Extract the [X, Y] coordinate from the center of the cell holding the provided text.  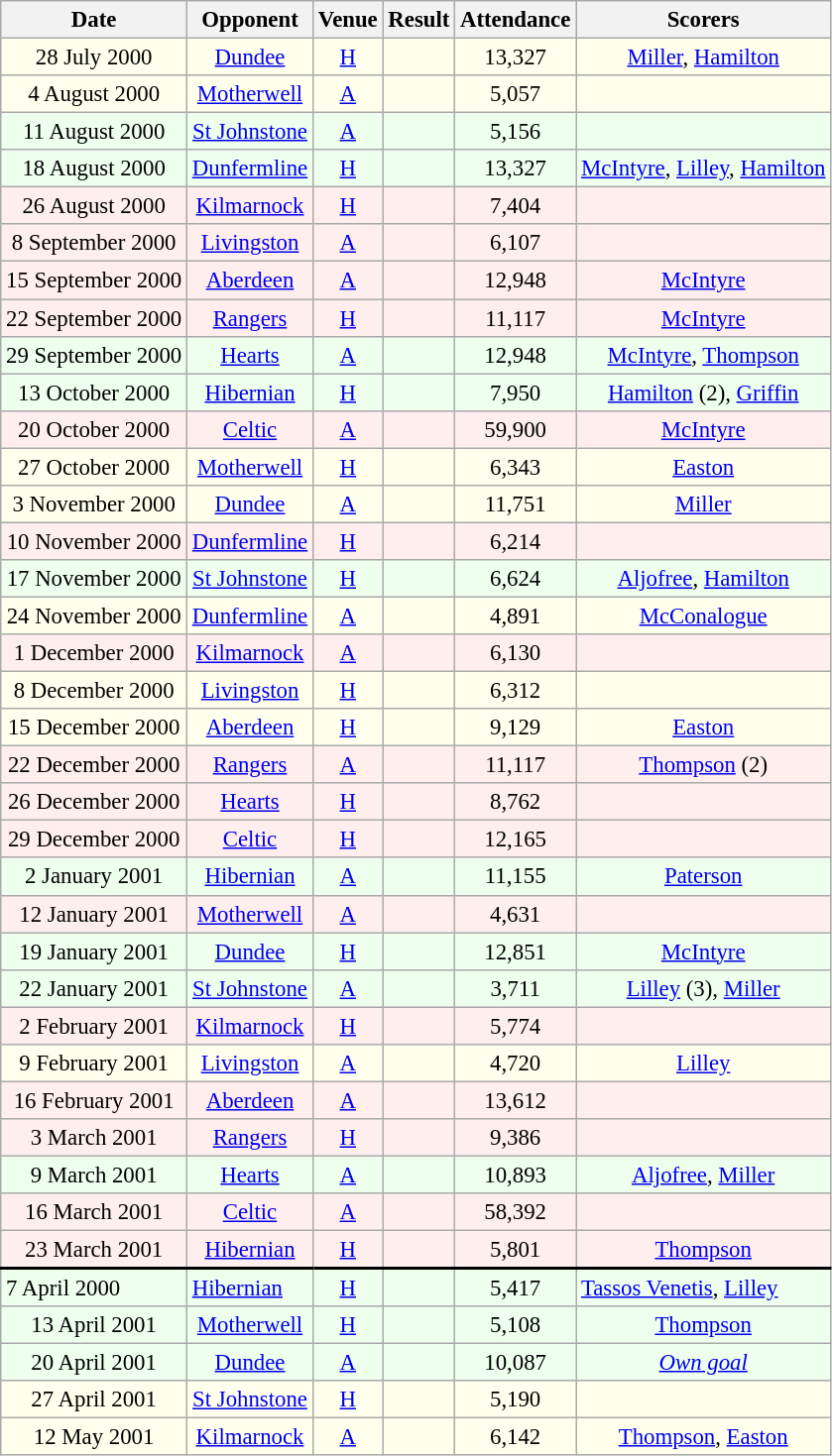
22 September 2000 [94, 318]
Date [94, 20]
Scorers [704, 20]
6,214 [516, 541]
4,631 [516, 914]
Aljofree, Miller [704, 1175]
Miller, Hamilton [704, 57]
5,417 [516, 1288]
16 March 2001 [94, 1212]
26 August 2000 [94, 206]
5,057 [516, 94]
18 August 2000 [94, 168]
Attendance [516, 20]
5,190 [516, 1400]
20 October 2000 [94, 429]
6,130 [516, 653]
10 November 2000 [94, 541]
9 March 2001 [94, 1175]
Tassos Venetis, Lilley [704, 1288]
2 January 2001 [94, 877]
11,155 [516, 877]
29 September 2000 [94, 355]
4,720 [516, 1064]
3 March 2001 [94, 1138]
20 April 2001 [94, 1363]
4 August 2000 [94, 94]
13,612 [516, 1100]
15 September 2000 [94, 280]
Aljofree, Hamilton [704, 579]
8,762 [516, 802]
10,893 [516, 1175]
9,129 [516, 728]
27 October 2000 [94, 467]
11,751 [516, 504]
Opponent [250, 20]
McIntyre, Thompson [704, 355]
5,801 [516, 1250]
12 May 2001 [94, 1437]
Venue [349, 20]
16 February 2001 [94, 1100]
Paterson [704, 877]
10,087 [516, 1363]
Hamilton (2), Griffin [704, 392]
12 January 2001 [94, 914]
27 April 2001 [94, 1400]
17 November 2000 [94, 579]
3,711 [516, 988]
12,165 [516, 840]
7,404 [516, 206]
7,950 [516, 392]
8 December 2000 [94, 691]
15 December 2000 [94, 728]
5,774 [516, 1026]
6,142 [516, 1437]
6,107 [516, 243]
29 December 2000 [94, 840]
9,386 [516, 1138]
Lilley [704, 1064]
3 November 2000 [94, 504]
8 September 2000 [94, 243]
58,392 [516, 1212]
7 April 2000 [94, 1288]
6,343 [516, 467]
Result [418, 20]
59,900 [516, 429]
Thompson (2) [704, 765]
Own goal [704, 1363]
McConalogue [704, 616]
5,108 [516, 1325]
9 February 2001 [94, 1064]
12,851 [516, 952]
13 October 2000 [94, 392]
6,624 [516, 579]
26 December 2000 [94, 802]
6,312 [516, 691]
Thompson, Easton [704, 1437]
Miller [704, 504]
11 August 2000 [94, 132]
22 December 2000 [94, 765]
23 March 2001 [94, 1250]
McIntyre, Lilley, Hamilton [704, 168]
28 July 2000 [94, 57]
2 February 2001 [94, 1026]
13 April 2001 [94, 1325]
1 December 2000 [94, 653]
Lilley (3), Miller [704, 988]
24 November 2000 [94, 616]
4,891 [516, 616]
5,156 [516, 132]
19 January 2001 [94, 952]
22 January 2001 [94, 988]
